Search for the cell housing the specified text and yield its (x, y) center coordinate. 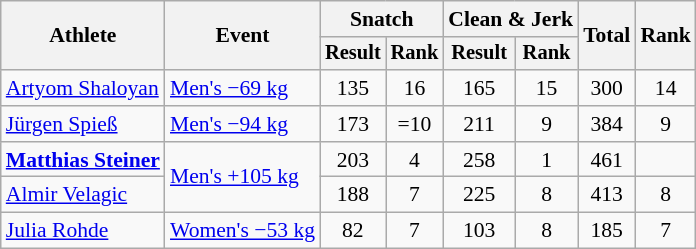
211 (479, 124)
103 (479, 231)
258 (479, 160)
Athlete (83, 36)
1 (546, 160)
Event (242, 36)
Snatch (382, 19)
173 (353, 124)
225 (479, 195)
Julia Rohde (83, 231)
Men's +105 kg (242, 178)
Almir Velagic (83, 195)
Total (606, 36)
165 (479, 88)
413 (606, 195)
Clean & Jerk (510, 19)
82 (353, 231)
=10 (415, 124)
188 (353, 195)
15 (546, 88)
14 (666, 88)
Artyom Shaloyan (83, 88)
203 (353, 160)
Jürgen Spieß (83, 124)
4 (415, 160)
Men's −94 kg (242, 124)
185 (606, 231)
300 (606, 88)
Men's −69 kg (242, 88)
Matthias Steiner (83, 160)
16 (415, 88)
Women's −53 kg (242, 231)
384 (606, 124)
461 (606, 160)
135 (353, 88)
